Locate the cell with the specified text and output its (X, Y) center coordinate. 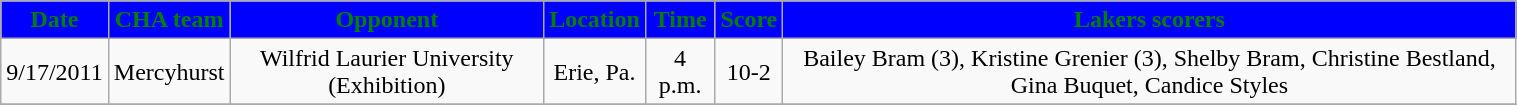
Lakers scorers (1150, 20)
Time (680, 20)
Wilfrid Laurier University (Exhibition) (387, 72)
Mercyhurst (169, 72)
Score (749, 20)
4 p.m. (680, 72)
Date (55, 20)
10-2 (749, 72)
Bailey Bram (3), Kristine Grenier (3), Shelby Bram, Christine Bestland, Gina Buquet, Candice Styles (1150, 72)
9/17/2011 (55, 72)
CHA team (169, 20)
Location (595, 20)
Opponent (387, 20)
Erie, Pa. (595, 72)
